Locate the cell with the specified text and output its [X, Y] center coordinate. 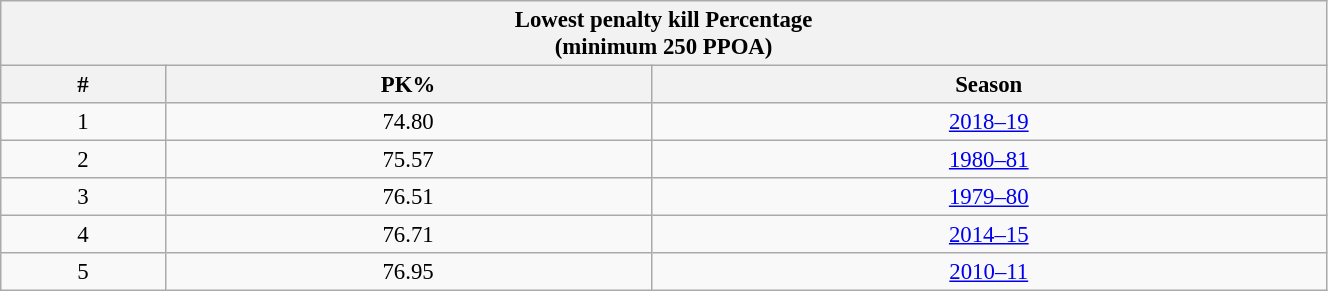
3 [83, 197]
1980–81 [988, 160]
# [83, 85]
76.51 [408, 197]
2 [83, 160]
1 [83, 122]
PK% [408, 85]
1979–80 [988, 197]
Season [988, 85]
4 [83, 235]
76.71 [408, 235]
2014–15 [988, 235]
75.57 [408, 160]
2018–19 [988, 122]
Lowest penalty kill Percentage(minimum 250 PPOA) [664, 34]
74.80 [408, 122]
